Scan for the cell matching the given text and deliver its (X, Y) coordinate at center. 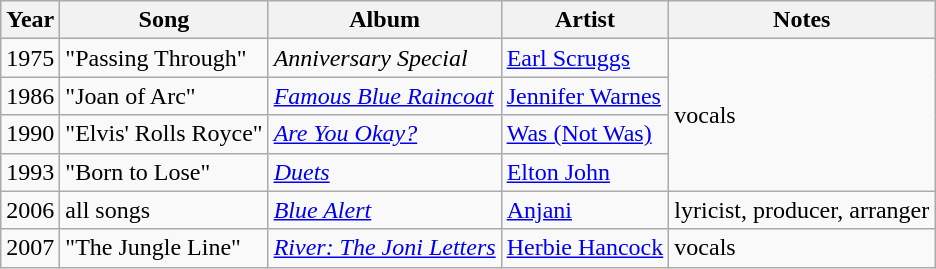
Are You Okay? (384, 134)
Elton John (585, 172)
1993 (30, 172)
Notes (802, 20)
Album (384, 20)
Blue Alert (384, 210)
Song (164, 20)
2007 (30, 248)
1986 (30, 96)
Anjani (585, 210)
"The Jungle Line" (164, 248)
all songs (164, 210)
"Passing Through" (164, 58)
Artist (585, 20)
Earl Scruggs (585, 58)
"Born to Lose" (164, 172)
lyricist, producer, arranger (802, 210)
"Elvis' Rolls Royce" (164, 134)
Jennifer Warnes (585, 96)
2006 (30, 210)
Herbie Hancock (585, 248)
"Joan of Arc" (164, 96)
Famous Blue Raincoat (384, 96)
1990 (30, 134)
1975 (30, 58)
Year (30, 20)
River: The Joni Letters (384, 248)
Duets (384, 172)
Anniversary Special (384, 58)
Was (Not Was) (585, 134)
